From the cell containing the given text, extract its center point as [X, Y] coordinate. 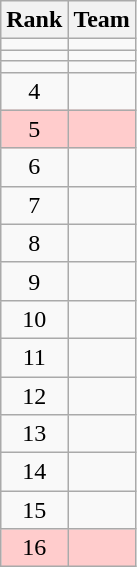
4 [34, 91]
15 [34, 510]
10 [34, 319]
8 [34, 243]
13 [34, 434]
5 [34, 129]
Team [102, 20]
11 [34, 357]
14 [34, 472]
Rank [34, 20]
6 [34, 167]
12 [34, 395]
9 [34, 281]
16 [34, 548]
7 [34, 205]
